Extract the [X, Y] coordinate from the center of the cell holding the provided text.  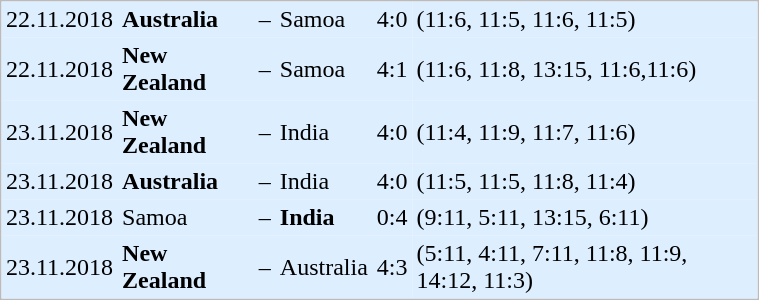
4:3 [392, 268]
(9:11, 5:11, 13:15, 6:11) [584, 218]
(5:11, 4:11, 7:11, 11:8, 11:9, 14:12, 11:3) [584, 268]
(11:5, 11:5, 11:8, 11:4) [584, 182]
(11:6, 11:8, 13:15, 11:6,11:6) [584, 70]
(11:4, 11:9, 11:7, 11:6) [584, 132]
(11:6, 11:5, 11:6, 11:5) [584, 20]
4:1 [392, 70]
0:4 [392, 218]
